Detect which cell encompasses the target text, then output its (X, Y) center coordinate. 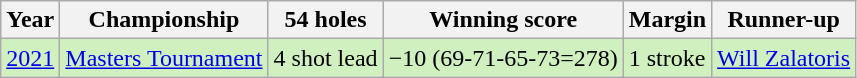
Will Zalatoris (784, 58)
−10 (69-71-65-73=278) (503, 58)
Margin (667, 20)
Winning score (503, 20)
2021 (30, 58)
Runner-up (784, 20)
Masters Tournament (164, 58)
Championship (164, 20)
4 shot lead (326, 58)
1 stroke (667, 58)
54 holes (326, 20)
Year (30, 20)
